Determine the (X, Y) coordinate at the center of the cell enclosing the given text.  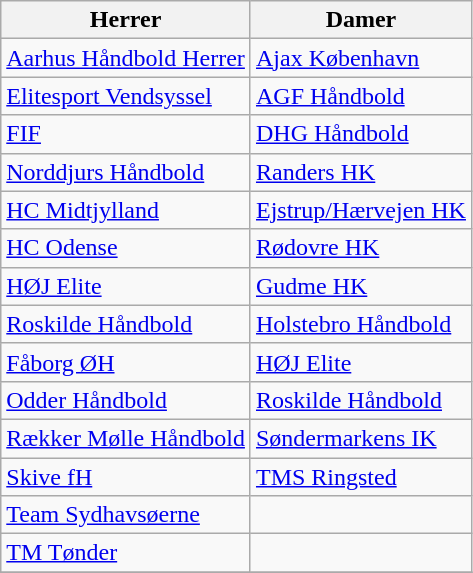
Ajax København (360, 58)
Fåborg ØH (126, 362)
TM Tønder (126, 553)
Randers HK (360, 172)
AGF Håndbold (360, 96)
Odder Håndbold (126, 400)
TMS Ringsted (360, 477)
Rødovre HK (360, 248)
Søndermarkens IK (360, 438)
Damer (360, 20)
Skive fH (126, 477)
Elitesport Vendsyssel (126, 96)
Ejstrup/Hærvejen HK (360, 210)
HC Odense (126, 248)
HC Midtjylland (126, 210)
Aarhus Håndbold Herrer (126, 58)
Holstebro Håndbold (360, 324)
DHG Håndbold (360, 134)
Norddjurs Håndbold (126, 172)
Herrer (126, 20)
FIF (126, 134)
Team Sydhavsøerne (126, 515)
Rækker Mølle Håndbold (126, 438)
Gudme HK (360, 286)
